Capture the cell that displays the provided text and extract its [X, Y] central coordinate. 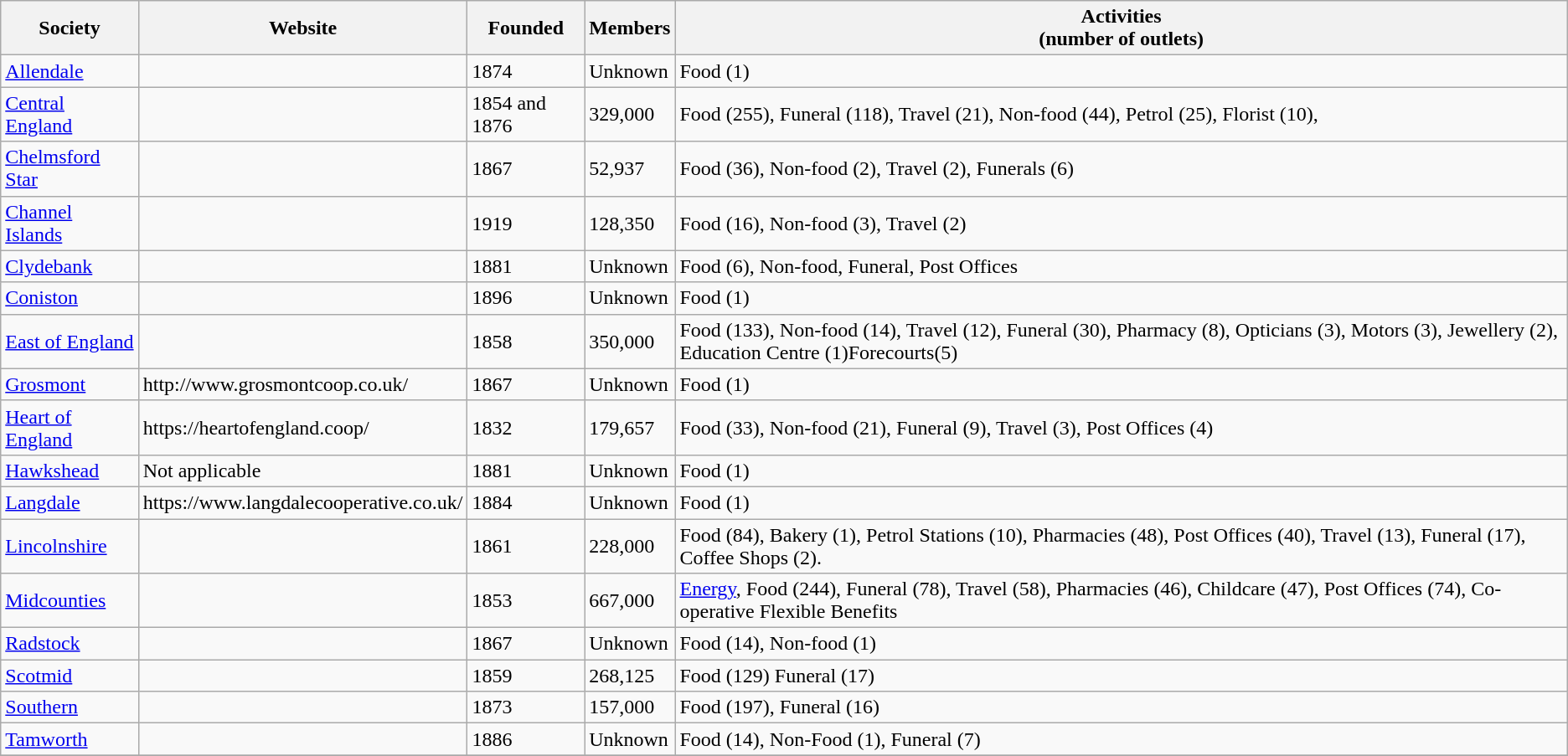
179,657 [630, 427]
Website [303, 28]
Channel Islands [70, 223]
1854 and 1876 [526, 114]
1886 [526, 739]
1858 [526, 342]
Founded [526, 28]
1873 [526, 707]
268,125 [630, 676]
228,000 [630, 546]
1874 [526, 71]
Food (6), Non-food, Funeral, Post Offices [1121, 266]
Langdale [70, 502]
Food (14), Non-Food (1), Funeral (7) [1121, 739]
Radstock [70, 644]
1896 [526, 298]
Food (133), Non-food (14), Travel (12), Funeral (30), Pharmacy (8), Opticians (3), Motors (3), Jewellery (2), Education Centre (1)Forecourts(5) [1121, 342]
https://heartofengland.coop/ [303, 427]
52,937 [630, 169]
Hawkshead [70, 471]
http://www.grosmontcoop.co.uk/ [303, 384]
1832 [526, 427]
Heart of England [70, 427]
Not applicable [303, 471]
667,000 [630, 601]
Food (36), Non-food (2), Travel (2), Funerals (6) [1121, 169]
329,000 [630, 114]
Chelmsford Star [70, 169]
157,000 [630, 707]
128,350 [630, 223]
Central England [70, 114]
Society [70, 28]
Clydebank [70, 266]
Food (255), Funeral (118), Travel (21), Non-food (44), Petrol (25), Florist (10), [1121, 114]
Coniston [70, 298]
1853 [526, 601]
Food (14), Non-food (1) [1121, 644]
350,000 [630, 342]
Energy, Food (244), Funeral (78), Travel (58), Pharmacies (46), Childcare (47), Post Offices (74), Co-operative Flexible Benefits [1121, 601]
Food (129) Funeral (17) [1121, 676]
Members [630, 28]
Grosmont [70, 384]
Food (197), Funeral (16) [1121, 707]
Tamworth [70, 739]
Midcounties [70, 601]
1859 [526, 676]
Food (33), Non-food (21), Funeral (9), Travel (3), Post Offices (4) [1121, 427]
1861 [526, 546]
1884 [526, 502]
Allendale [70, 71]
Food (16), Non-food (3), Travel (2) [1121, 223]
Activities(number of outlets) [1121, 28]
https://www.langdalecooperative.co.uk/ [303, 502]
Southern [70, 707]
1919 [526, 223]
Scotmid [70, 676]
East of England [70, 342]
Lincolnshire [70, 546]
Food (84), Bakery (1), Petrol Stations (10), Pharmacies (48), Post Offices (40), Travel (13), Funeral (17), Coffee Shops (2). [1121, 546]
